Return (X, Y) of the center of cell containing provided text 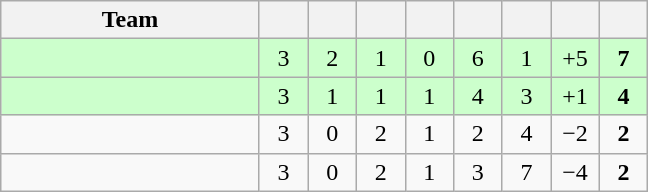
Team (130, 20)
+5 (576, 58)
+1 (576, 96)
−4 (576, 172)
6 (478, 58)
−2 (576, 134)
